Determine the (X, Y) coordinate at the center of the cell enclosing the given text.  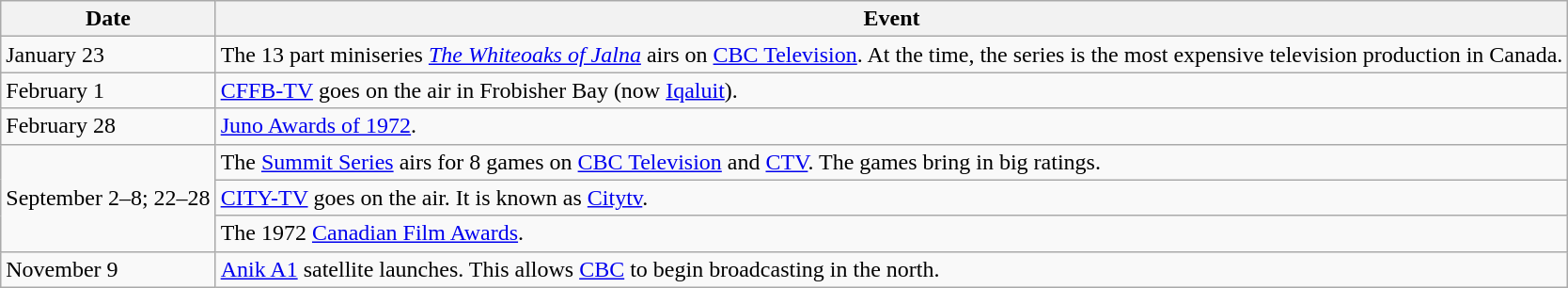
January 23 (108, 55)
Event (891, 19)
Juno Awards of 1972. (891, 126)
February 28 (108, 126)
September 2–8; 22–28 (108, 198)
Anik A1 satellite launches. This allows CBC to begin broadcasting in the north. (891, 269)
November 9 (108, 269)
February 1 (108, 90)
Date (108, 19)
CFFB-TV goes on the air in Frobisher Bay (now Iqaluit). (891, 90)
The 1972 Canadian Film Awards. (891, 233)
The Summit Series airs for 8 games on CBC Television and CTV. The games bring in big ratings. (891, 162)
The 13 part miniseries The Whiteoaks of Jalna airs on CBC Television. At the time, the series is the most expensive television production in Canada. (891, 55)
CITY-TV goes on the air. It is known as Citytv. (891, 198)
